Detect which cell encompasses the target text, then output its [X, Y] center coordinate. 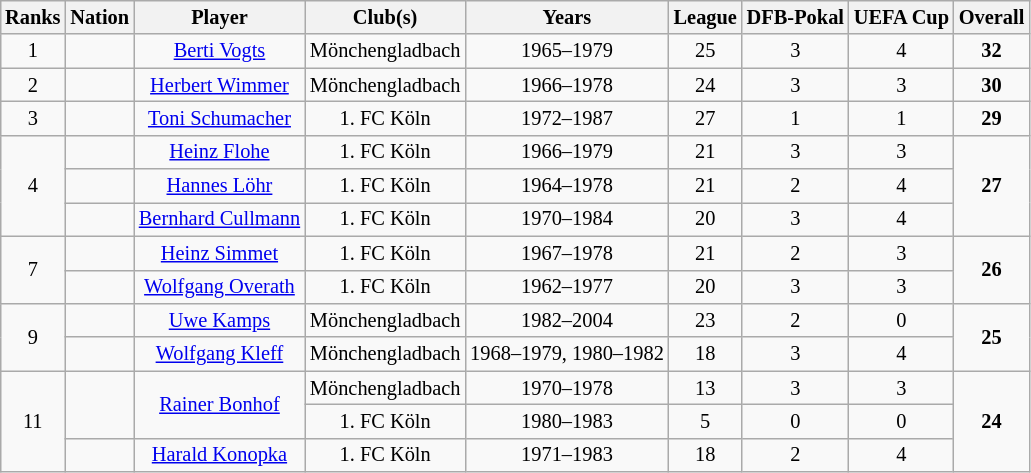
1967–1978 [566, 253]
League [706, 17]
Club(s) [385, 17]
1970–1984 [566, 219]
13 [706, 388]
Heinz Simmet [220, 253]
Berti Vogts [220, 51]
DFB-Pokal [796, 17]
Player [220, 17]
Herbert Wimmer [220, 85]
Uwe Kamps [220, 320]
Ranks [32, 17]
Bernhard Cullmann [220, 219]
Years [566, 17]
Nation [100, 17]
1964–1978 [566, 186]
Harald Konopka [220, 455]
1962–1977 [566, 287]
30 [992, 85]
1982–2004 [566, 320]
1972–1987 [566, 118]
Wolfgang Kleff [220, 354]
Heinz Flohe [220, 152]
5 [706, 421]
11 [32, 422]
1966–1979 [566, 152]
1966–1978 [566, 85]
1980–1983 [566, 421]
Overall [992, 17]
Wolfgang Overath [220, 287]
1965–1979 [566, 51]
1970–1978 [566, 388]
1971–1983 [566, 455]
9 [32, 336]
Rainer Bonhof [220, 404]
Hannes Löhr [220, 186]
7 [32, 270]
Toni Schumacher [220, 118]
26 [992, 270]
UEFA Cup [902, 17]
1968–1979, 1980–1982 [566, 354]
23 [706, 320]
32 [992, 51]
29 [992, 118]
